Scan for the cell matching the given text and deliver its (X, Y) coordinate at center. 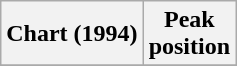
Chart (1994) (72, 34)
Peakposition (189, 34)
